Output the (x, y) coordinate of the center of the cell containing the given text.  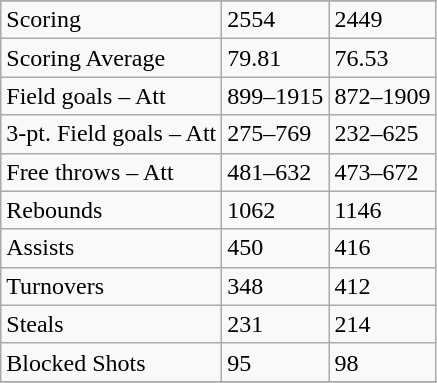
Turnovers (112, 286)
Blocked Shots (112, 362)
275–769 (276, 134)
2449 (382, 20)
214 (382, 324)
98 (382, 362)
416 (382, 248)
Field goals – Att (112, 96)
481–632 (276, 172)
Steals (112, 324)
450 (276, 248)
Free throws – Att (112, 172)
1062 (276, 210)
232–625 (382, 134)
79.81 (276, 58)
231 (276, 324)
1146 (382, 210)
899–1915 (276, 96)
Scoring (112, 20)
872–1909 (382, 96)
Rebounds (112, 210)
Scoring Average (112, 58)
3-pt. Field goals – Att (112, 134)
348 (276, 286)
Assists (112, 248)
95 (276, 362)
412 (382, 286)
2554 (276, 20)
473–672 (382, 172)
76.53 (382, 58)
